For the text-containing cell, return its midpoint in (X, Y) coordinate format. 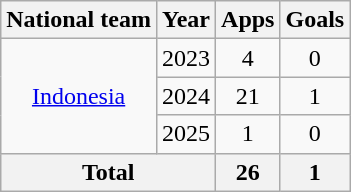
National team (79, 20)
2024 (186, 96)
2023 (186, 58)
Year (186, 20)
Goals (315, 20)
Indonesia (79, 96)
Apps (248, 20)
26 (248, 172)
Total (108, 172)
4 (248, 58)
2025 (186, 134)
21 (248, 96)
